Determine the [X, Y] coordinate at the center of the cell enclosing the given text.  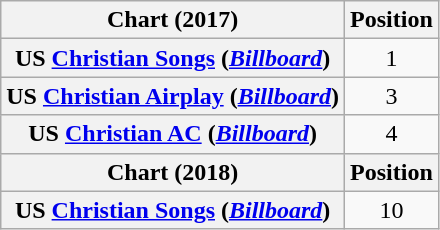
US Christian Airplay (Billboard) [173, 96]
Chart (2018) [173, 172]
Chart (2017) [173, 20]
US Christian AC (Billboard) [173, 134]
1 [392, 58]
4 [392, 134]
10 [392, 210]
3 [392, 96]
